Provide the [X, Y] coordinate of the cell's center where the given text is located.  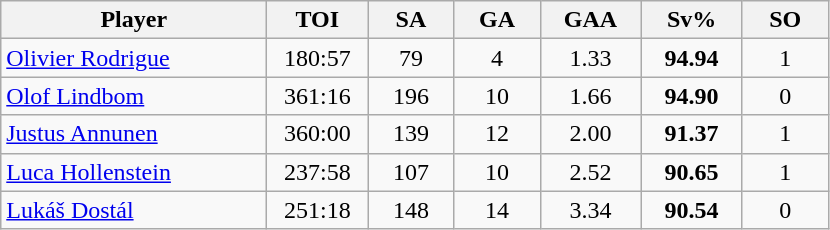
GA [497, 20]
4 [497, 58]
94.90 [692, 96]
139 [411, 134]
2.52 [590, 172]
91.37 [692, 134]
Olivier Rodrigue [134, 58]
SO [785, 20]
SA [411, 20]
Sv% [692, 20]
237:58 [318, 172]
Luca Hollenstein [134, 172]
90.54 [692, 210]
79 [411, 58]
107 [411, 172]
360:00 [318, 134]
180:57 [318, 58]
94.94 [692, 58]
1.33 [590, 58]
148 [411, 210]
3.34 [590, 210]
14 [497, 210]
Justus Annunen [134, 134]
Olof Lindbom [134, 96]
TOI [318, 20]
12 [497, 134]
1.66 [590, 96]
251:18 [318, 210]
Player [134, 20]
2.00 [590, 134]
361:16 [318, 96]
196 [411, 96]
Lukáš Dostál [134, 210]
90.65 [692, 172]
GAA [590, 20]
